Return the (X, Y) coordinate for the center point of the cell that contains the specified text.  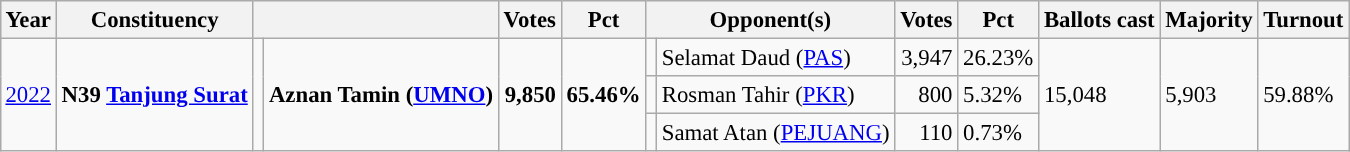
59.88% (1304, 94)
Majority (1209, 20)
110 (926, 133)
Year (28, 20)
3,947 (926, 57)
Opponent(s) (770, 20)
Samat Atan (PEJUANG) (775, 133)
65.46% (604, 94)
Constituency (154, 20)
15,048 (1100, 94)
Ballots cast (1100, 20)
5.32% (998, 95)
Aznan Tamin (UMNO) (382, 94)
800 (926, 95)
9,850 (530, 94)
Rosman Tahir (PKR) (775, 95)
0.73% (998, 133)
5,903 (1209, 94)
N39 Tanjung Surat (154, 94)
Turnout (1304, 20)
26.23% (998, 57)
2022 (28, 94)
Selamat Daud (PAS) (775, 57)
